Search for the cell housing the specified text and yield its (x, y) center coordinate. 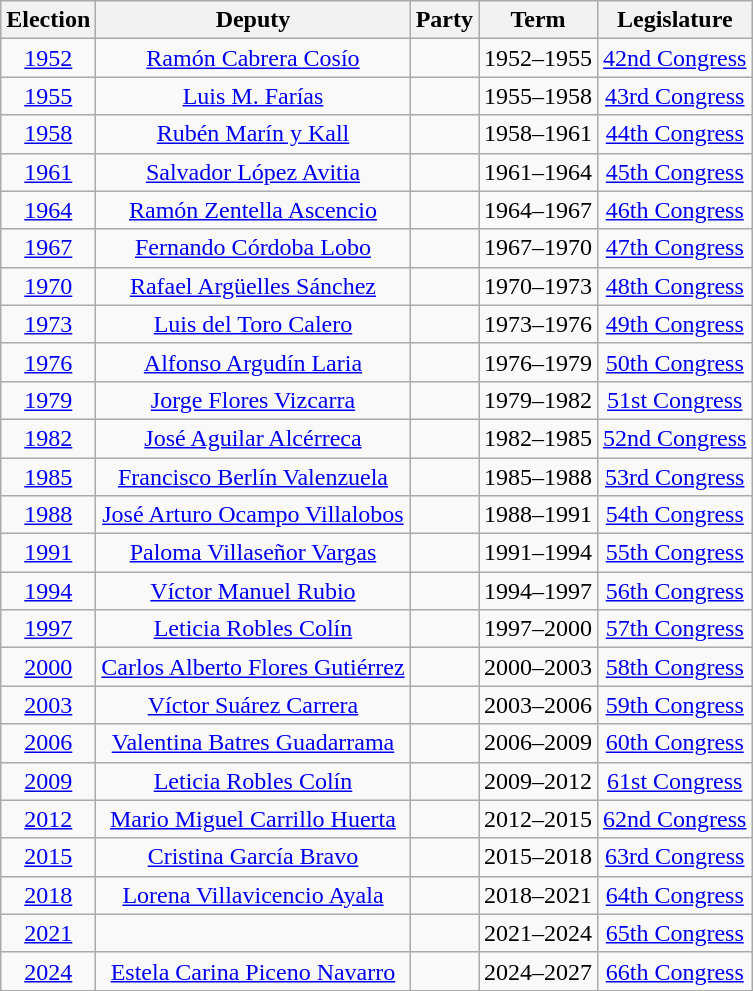
1991 (48, 553)
48th Congress (675, 286)
66th Congress (675, 971)
2018 (48, 895)
1985–1988 (538, 477)
Jorge Flores Vizcarra (253, 400)
58th Congress (675, 667)
2012–2015 (538, 819)
1982 (48, 438)
47th Congress (675, 248)
1991–1994 (538, 553)
1979–1982 (538, 400)
1979 (48, 400)
Mario Miguel Carrillo Huerta (253, 819)
Ramón Zentella Ascencio (253, 210)
2021 (48, 933)
44th Congress (675, 134)
Legislature (675, 20)
42nd Congress (675, 58)
1976 (48, 362)
2024–2027 (538, 971)
54th Congress (675, 515)
2012 (48, 819)
Fernando Córdoba Lobo (253, 248)
46th Congress (675, 210)
1955–1958 (538, 96)
2006–2009 (538, 743)
65th Congress (675, 933)
Salvador López Avitia (253, 172)
Estela Carina Piceno Navarro (253, 971)
1961 (48, 172)
Rafael Argüelles Sánchez (253, 286)
62nd Congress (675, 819)
1982–1985 (538, 438)
1967–1970 (538, 248)
1994 (48, 591)
Term (538, 20)
Víctor Suárez Carrera (253, 705)
1985 (48, 477)
53rd Congress (675, 477)
51st Congress (675, 400)
2006 (48, 743)
57th Congress (675, 629)
Deputy (253, 20)
Lorena Villavicencio Ayala (253, 895)
1964–1967 (538, 210)
1964 (48, 210)
2018–2021 (538, 895)
2021–2024 (538, 933)
63rd Congress (675, 857)
61st Congress (675, 781)
Election (48, 20)
Paloma Villaseñor Vargas (253, 553)
2003–2006 (538, 705)
Party (444, 20)
1988 (48, 515)
1952–1955 (538, 58)
2009 (48, 781)
1973 (48, 324)
1997 (48, 629)
59th Congress (675, 705)
56th Congress (675, 591)
52nd Congress (675, 438)
55th Congress (675, 553)
Valentina Batres Guadarrama (253, 743)
2015–2018 (538, 857)
1967 (48, 248)
1970–1973 (538, 286)
50th Congress (675, 362)
Luis M. Farías (253, 96)
64th Congress (675, 895)
2000 (48, 667)
2000–2003 (538, 667)
49th Congress (675, 324)
Ramón Cabrera Cosío (253, 58)
Cristina García Bravo (253, 857)
Francisco Berlín Valenzuela (253, 477)
1952 (48, 58)
José Arturo Ocampo Villalobos (253, 515)
1955 (48, 96)
2003 (48, 705)
1976–1979 (538, 362)
Alfonso Argudín Laria (253, 362)
60th Congress (675, 743)
1997–2000 (538, 629)
José Aguilar Alcérreca (253, 438)
1958 (48, 134)
45th Congress (675, 172)
Rubén Marín y Kall (253, 134)
Víctor Manuel Rubio (253, 591)
1958–1961 (538, 134)
1988–1991 (538, 515)
1970 (48, 286)
2024 (48, 971)
1994–1997 (538, 591)
Carlos Alberto Flores Gutiérrez (253, 667)
2009–2012 (538, 781)
1973–1976 (538, 324)
1961–1964 (538, 172)
43rd Congress (675, 96)
Luis del Toro Calero (253, 324)
2015 (48, 857)
